From the cell containing the given text, extract its center point as [X, Y] coordinate. 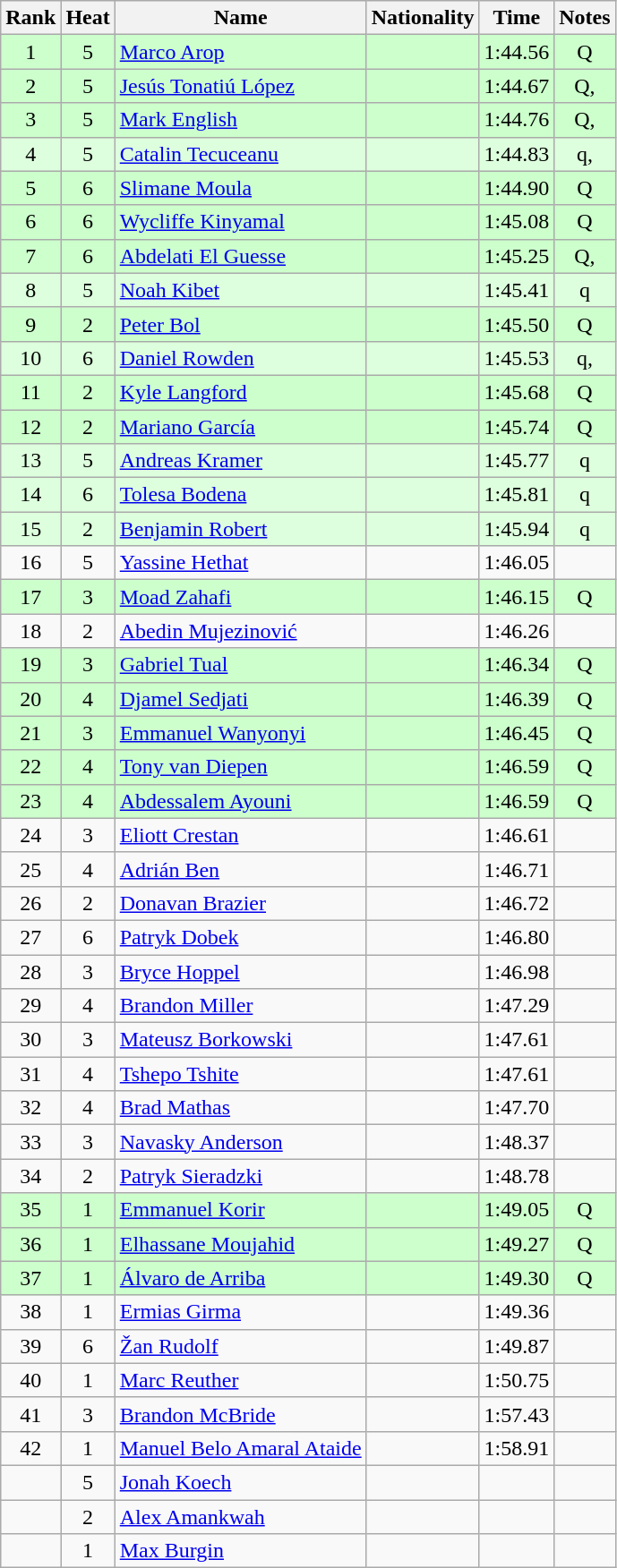
1:57.43 [517, 1414]
1:47.29 [517, 1006]
1:46.15 [517, 597]
12 [30, 427]
22 [30, 767]
1:45.74 [517, 427]
1:46.34 [517, 665]
Patryk Sieradzki [240, 1176]
1:45.53 [517, 358]
Abdelati El Guesse [240, 256]
27 [30, 937]
10 [30, 358]
38 [30, 1312]
41 [30, 1414]
30 [30, 1040]
1:46.26 [517, 631]
1:45.81 [517, 495]
23 [30, 801]
1:45.77 [517, 461]
1:44.67 [517, 86]
Mark English [240, 120]
37 [30, 1278]
7 [30, 256]
Nationality [423, 18]
Max Burgin [240, 1551]
18 [30, 631]
20 [30, 699]
26 [30, 903]
Emmanuel Korir [240, 1210]
1:49.30 [517, 1278]
1:44.83 [517, 154]
Abdessalem Ayouni [240, 801]
Yassine Hethat [240, 563]
1:48.37 [517, 1142]
1:46.05 [517, 563]
1:45.41 [517, 290]
1:44.90 [517, 188]
1:44.56 [517, 52]
Brandon Miller [240, 1006]
35 [30, 1210]
Navasky Anderson [240, 1142]
14 [30, 495]
Brad Mathas [240, 1108]
13 [30, 461]
11 [30, 392]
Manuel Belo Amaral Ataide [240, 1448]
Peter Bol [240, 324]
16 [30, 563]
Djamel Sedjati [240, 699]
Tony van Diepen [240, 767]
Jesús Tonatiú López [240, 86]
Jonah Koech [240, 1482]
1:49.36 [517, 1312]
21 [30, 733]
29 [30, 1006]
Notes [585, 18]
8 [30, 290]
1:50.75 [517, 1380]
42 [30, 1448]
Slimane Moula [240, 188]
Elhassane Moujahid [240, 1244]
1:46.72 [517, 903]
1:46.45 [517, 733]
1:58.91 [517, 1448]
1:48.78 [517, 1176]
Moad Zahafi [240, 597]
Mateusz Borkowski [240, 1040]
1:49.27 [517, 1244]
Donavan Brazier [240, 903]
1:45.50 [517, 324]
Time [517, 18]
Abedin Mujezinović [240, 631]
1:46.39 [517, 699]
Adrián Ben [240, 869]
Ermias Girma [240, 1312]
40 [30, 1380]
Žan Rudolf [240, 1346]
Rank [30, 18]
24 [30, 835]
1:46.61 [517, 835]
33 [30, 1142]
Patryk Dobek [240, 937]
Eliott Crestan [240, 835]
Gabriel Tual [240, 665]
36 [30, 1244]
Daniel Rowden [240, 358]
Catalin Tecuceanu [240, 154]
Álvaro de Arriba [240, 1278]
1:45.68 [517, 392]
Brandon McBride [240, 1414]
28 [30, 971]
Marc Reuther [240, 1380]
Andreas Kramer [240, 461]
39 [30, 1346]
1:45.94 [517, 529]
1:49.05 [517, 1210]
1:44.76 [517, 120]
Wycliffe Kinyamal [240, 222]
34 [30, 1176]
Kyle Langford [240, 392]
15 [30, 529]
32 [30, 1108]
Tolesa Bodena [240, 495]
Alex Amankwah [240, 1517]
1:45.25 [517, 256]
Benjamin Robert [240, 529]
1:45.08 [517, 222]
1:46.71 [517, 869]
9 [30, 324]
1:47.70 [517, 1108]
Emmanuel Wanyonyi [240, 733]
19 [30, 665]
1:46.80 [517, 937]
Noah Kibet [240, 290]
31 [30, 1074]
Mariano García [240, 427]
Marco Arop [240, 52]
1:46.98 [517, 971]
Heat [88, 18]
Tshepo Tshite [240, 1074]
25 [30, 869]
Bryce Hoppel [240, 971]
Name [240, 18]
17 [30, 597]
1:49.87 [517, 1346]
